Identify which cell holds the provided text, then report its (x, y) central coordinate. 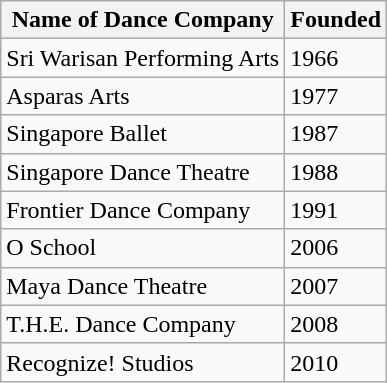
1987 (336, 134)
2010 (336, 362)
1988 (336, 172)
1977 (336, 96)
Singapore Dance Theatre (143, 172)
T.H.E. Dance Company (143, 324)
Singapore Ballet (143, 134)
Maya Dance Theatre (143, 286)
Frontier Dance Company (143, 210)
Name of Dance Company (143, 20)
1966 (336, 58)
Sri Warisan Performing Arts (143, 58)
Founded (336, 20)
2007 (336, 286)
1991 (336, 210)
Recognize! Studios (143, 362)
O School (143, 248)
2008 (336, 324)
Asparas Arts (143, 96)
2006 (336, 248)
